Identify which cell holds the provided text, then report its [X, Y] central coordinate. 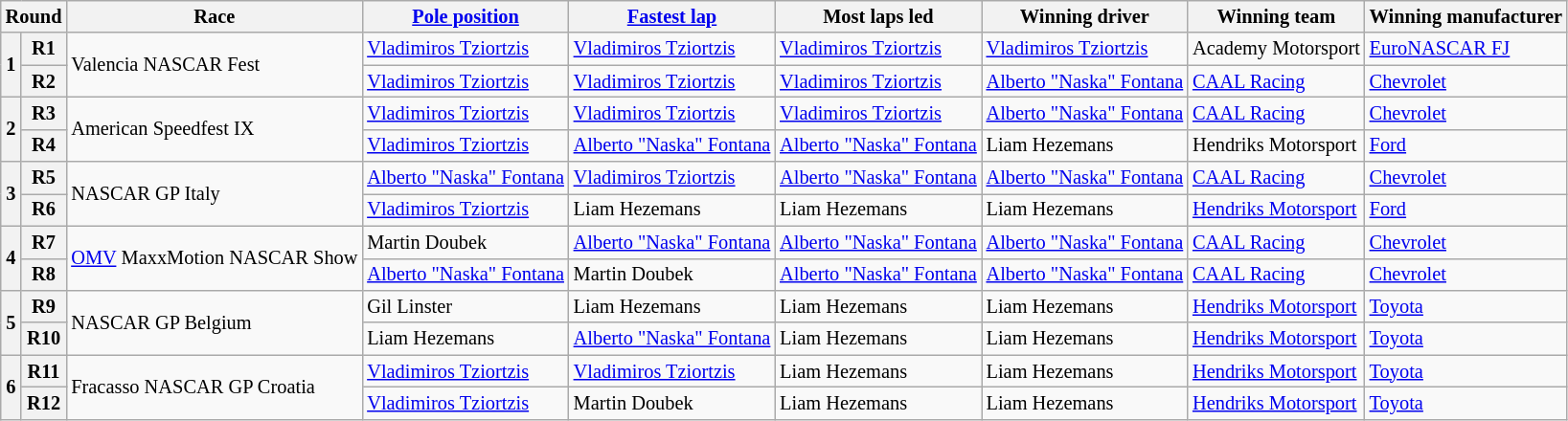
R2 [44, 81]
Pole position [466, 16]
Winning manufacturer [1466, 16]
Round [34, 16]
Valencia NASCAR Fest [215, 65]
Fastest lap [672, 16]
5 [11, 321]
R4 [44, 145]
Academy Motorsport [1276, 49]
R11 [44, 371]
Gil Linster [466, 306]
Winning driver [1084, 16]
R12 [44, 403]
2 [11, 128]
4 [11, 258]
R7 [44, 242]
NASCAR GP Italy [215, 193]
EuroNASCAR FJ [1466, 49]
OMV MaxxMotion NASCAR Show [215, 258]
American Speedfest IX [215, 128]
R5 [44, 178]
R1 [44, 49]
3 [11, 193]
R3 [44, 113]
R6 [44, 210]
Fracasso NASCAR GP Croatia [215, 387]
R10 [44, 339]
Most laps led [877, 16]
R9 [44, 306]
Race [215, 16]
R8 [44, 275]
Winning team [1276, 16]
NASCAR GP Belgium [215, 321]
6 [11, 387]
1 [11, 65]
